Locate the cell with the specified text and output its [x, y] center coordinate. 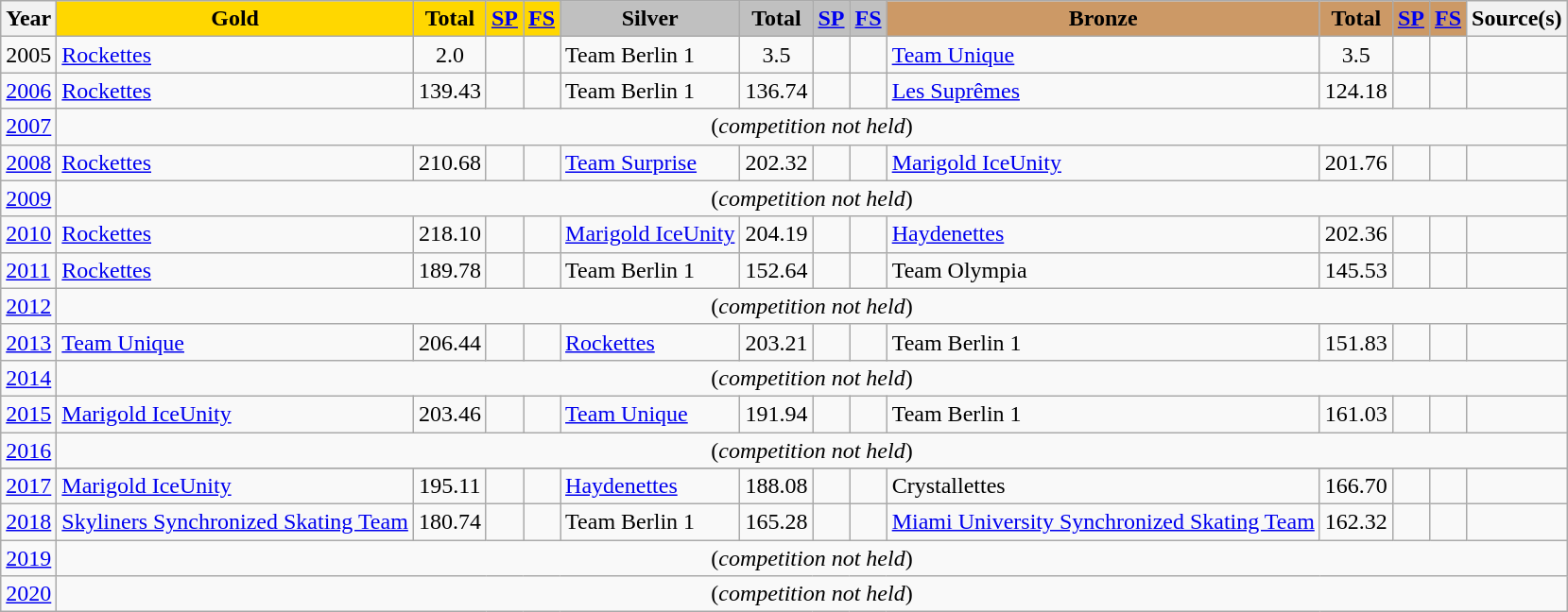
136.74 [777, 91]
2018 [28, 522]
Bronze [1103, 19]
218.10 [450, 234]
Silver [650, 19]
124.18 [1355, 91]
202.32 [777, 162]
203.46 [450, 414]
201.76 [1355, 162]
165.28 [777, 522]
202.36 [1355, 234]
180.74 [450, 522]
Team Olympia [1103, 270]
195.11 [450, 486]
2012 [28, 306]
210.68 [450, 162]
Les Suprêmes [1103, 91]
Gold [235, 19]
2015 [28, 414]
Crystallettes [1103, 486]
2020 [28, 594]
203.21 [777, 342]
Team Surprise [650, 162]
162.32 [1355, 522]
2005 [28, 55]
139.43 [450, 91]
2016 [28, 450]
2011 [28, 270]
Source(s) [1518, 19]
2006 [28, 91]
188.08 [777, 486]
204.19 [777, 234]
206.44 [450, 342]
2013 [28, 342]
2019 [28, 558]
151.83 [1355, 342]
191.94 [777, 414]
2017 [28, 486]
2.0 [450, 55]
2008 [28, 162]
152.64 [777, 270]
166.70 [1355, 486]
189.78 [450, 270]
Miami University Synchronized Skating Team [1103, 522]
Year [28, 19]
Skyliners Synchronized Skating Team [235, 522]
2010 [28, 234]
2007 [28, 127]
145.53 [1355, 270]
2009 [28, 198]
2014 [28, 378]
161.03 [1355, 414]
